Capture the cell that displays the provided text and extract its (x, y) central coordinate. 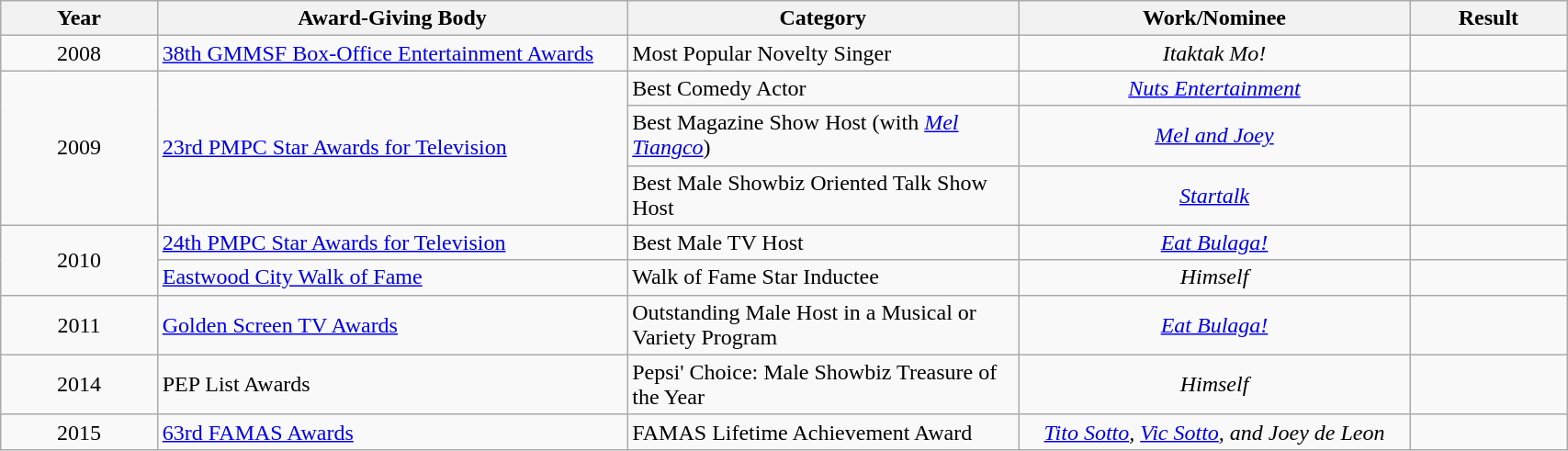
Itaktak Mo! (1214, 53)
FAMAS Lifetime Achievement Award (823, 432)
38th GMMSF Box-Office Entertainment Awards (391, 53)
Work/Nominee (1214, 18)
Best Magazine Show Host (with Mel Tiangco) (823, 136)
Best Male Showbiz Oriented Talk Show Host (823, 195)
2011 (79, 325)
24th PMPC Star Awards for Television (391, 242)
Eastwood City Walk of Fame (391, 277)
Mel and Joey (1214, 136)
Golden Screen TV Awards (391, 325)
Startalk (1214, 195)
2014 (79, 384)
2008 (79, 53)
Pepsi' Choice: Male Showbiz Treasure of the Year (823, 384)
Outstanding Male Host in a Musical or Variety Program (823, 325)
Best Male TV Host (823, 242)
2009 (79, 148)
Category (823, 18)
Tito Sotto, Vic Sotto, and Joey de Leon (1214, 432)
2010 (79, 260)
23rd PMPC Star Awards for Television (391, 148)
Walk of Fame Star Inductee (823, 277)
Year (79, 18)
Nuts Entertainment (1214, 88)
Award-Giving Body (391, 18)
PEP List Awards (391, 384)
63rd FAMAS Awards (391, 432)
Most Popular Novelty Singer (823, 53)
2015 (79, 432)
Result (1488, 18)
Best Comedy Actor (823, 88)
